Pinpoint the cell where the given text exists, returning its [x, y] midpoint coordinate. 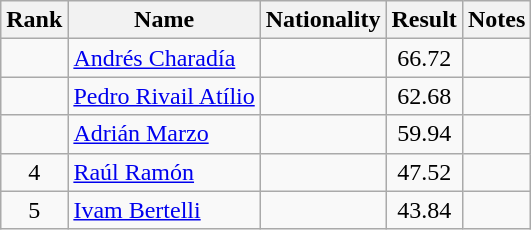
Pedro Rivail Atílio [164, 96]
5 [34, 210]
43.84 [424, 210]
Name [164, 20]
62.68 [424, 96]
Andrés Charadía [164, 58]
Raúl Ramón [164, 172]
Result [424, 20]
Nationality [323, 20]
Ivam Bertelli [164, 210]
66.72 [424, 58]
Rank [34, 20]
Notes [496, 20]
4 [34, 172]
47.52 [424, 172]
59.94 [424, 134]
Adrián Marzo [164, 134]
